Output the (x, y) coordinate of the center of the cell containing the given text.  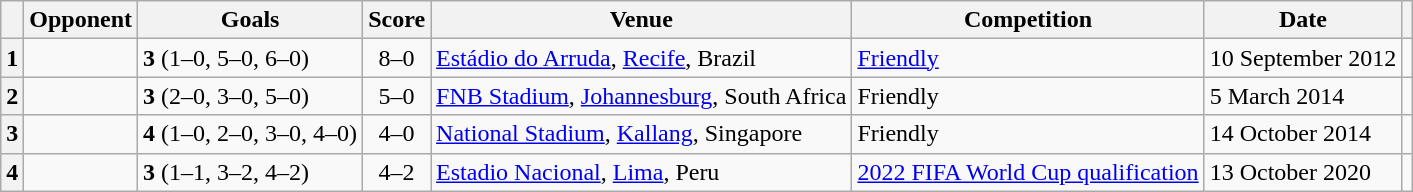
13 October 2020 (1303, 172)
Estadio Nacional, Lima, Peru (642, 172)
8–0 (397, 58)
FNB Stadium, Johannesburg, South Africa (642, 96)
4–0 (397, 134)
3 (12, 134)
Venue (642, 20)
Opponent (81, 20)
3 (2–0, 3–0, 5–0) (250, 96)
5 March 2014 (1303, 96)
2022 FIFA World Cup qualification (1028, 172)
4 (1–0, 2–0, 3–0, 4–0) (250, 134)
Competition (1028, 20)
5–0 (397, 96)
Estádio do Arruda, Recife, Brazil (642, 58)
10 September 2012 (1303, 58)
4 (12, 172)
3 (1–1, 3–2, 4–2) (250, 172)
Score (397, 20)
Goals (250, 20)
14 October 2014 (1303, 134)
3 (1–0, 5–0, 6–0) (250, 58)
1 (12, 58)
National Stadium, Kallang, Singapore (642, 134)
4–2 (397, 172)
2 (12, 96)
Date (1303, 20)
